Pinpoint the cell where the given text exists, returning its [x, y] midpoint coordinate. 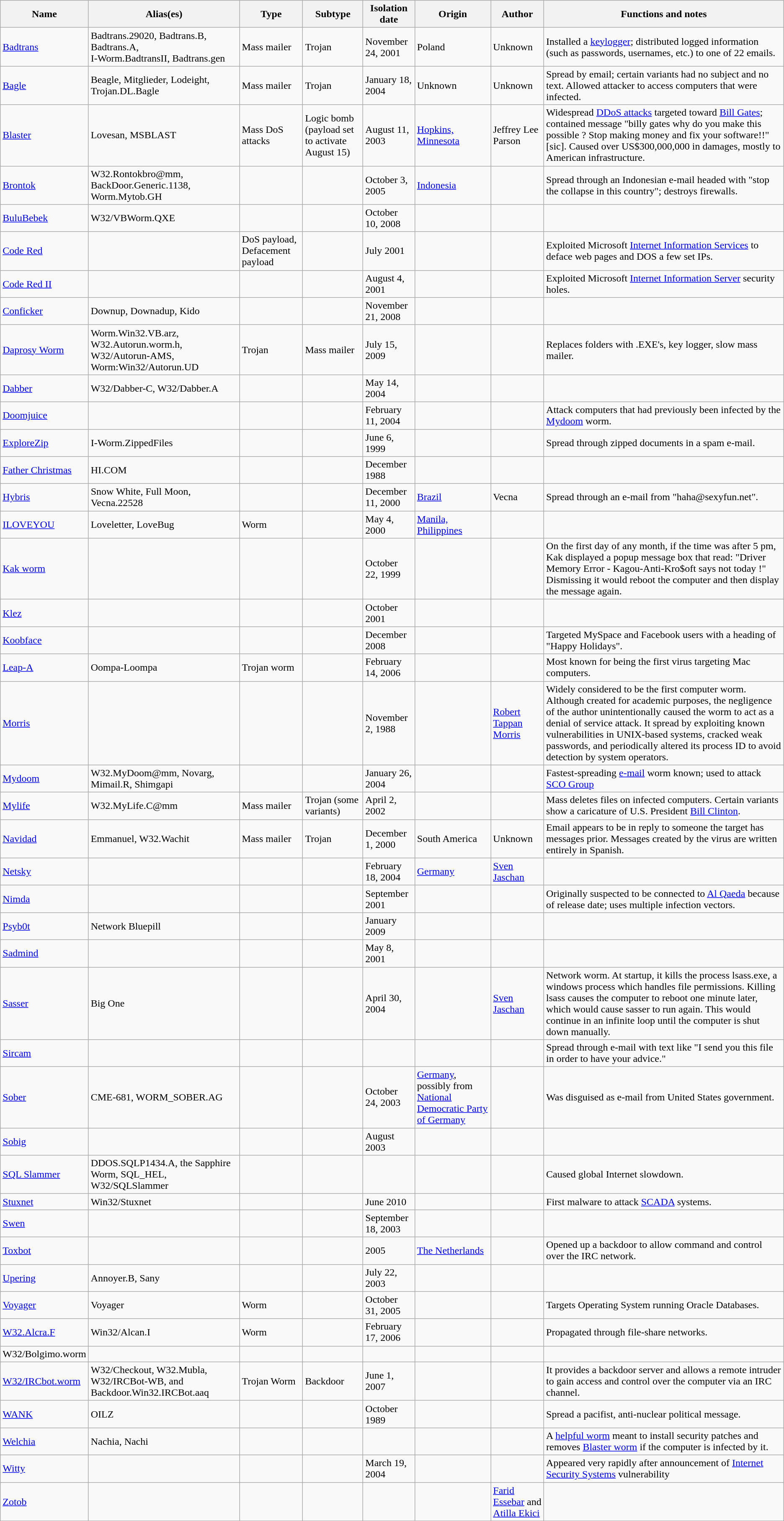
September 2001 [389, 899]
Trojan (some variants) [333, 806]
Downup, Downadup, Kido [164, 311]
I-Worm.ZippedFiles [164, 442]
Annoyer.B, Sany [164, 1278]
Big One [164, 1003]
Exploited Microsoft Internet Information Server security holes. [664, 284]
May 8, 2001 [389, 953]
October 1989 [389, 1414]
HI.COM [164, 470]
Nimda [44, 899]
December 11, 2000 [389, 498]
Spread through an e-mail from "haha@sexyfun.net". [664, 498]
OILZ [164, 1414]
Origin [453, 14]
Jeffrey Lee Parson [518, 135]
Backdoor [333, 1381]
South America [453, 839]
Network Bluepill [164, 926]
Dabber [44, 388]
Bagle [44, 85]
Targets Operating System running Oracle Databases. [664, 1305]
Hybris [44, 498]
Kak worm [44, 569]
June 1, 2007 [389, 1381]
Snow White, Full Moon, Vecna.22528 [164, 498]
Manila, Philippines [453, 524]
October 3, 2005 [389, 185]
Caused global Internet slowdown. [664, 1175]
May 14, 2004 [389, 388]
SQL Slammer [44, 1175]
Daprosy Worm [44, 349]
Trojan worm [271, 668]
December 1988 [389, 470]
Badtrans [44, 47]
Oompa-Loompa [164, 668]
August 11, 2003 [389, 135]
W32/IRCbot.worm [44, 1381]
Toxbot [44, 1251]
October 24, 2003 [389, 1097]
Upering [44, 1278]
Swen [44, 1223]
Replaces folders with .EXE's, key logger, slow mass mailer. [664, 349]
Poland [453, 47]
Mydoom [44, 778]
Father Christmas [44, 470]
Sobig [44, 1142]
W32/VBWorm.QXE [164, 218]
Farid Essebar and Atilla Ekici [518, 1501]
ILOVEYOU [44, 524]
Badtrans.29020, Badtrans.B, Badtrans.A,I-Worm.BadtransII, Badtrans.gen [164, 47]
First malware to attack SCADA systems. [664, 1202]
August 2003 [389, 1142]
Win32/Stuxnet [164, 1202]
December 1, 2000 [389, 839]
February 18, 2004 [389, 871]
Koobface [44, 640]
February 11, 2004 [389, 416]
ExploreZip [44, 442]
The Netherlands [453, 1251]
Conficker [44, 311]
Sober [44, 1097]
Name [44, 14]
Code Red II [44, 284]
Blaster [44, 135]
Originally suspected to be connected to Al Qaeda because of release date; uses multiple infection vectors. [664, 899]
W32.Rontokbro@mm, BackDoor.Generic.1138, Worm.Mytob.GH [164, 185]
W32.MyLife.C@mm [164, 806]
W32/Dabber-C, W32/Dabber.A [164, 388]
Win32/Alcan.I [164, 1332]
May 4, 2000 [389, 524]
Robert Tappan Morris [518, 723]
November 21, 2008 [389, 311]
Navidad [44, 839]
CME-681, WORM_SOBER.AG [164, 1097]
Spread a pacifist, anti-nuclear political message. [664, 1414]
W32/Checkout, W32.Mubla, W32/IRCBot-WB, and Backdoor.Win32.IRCBot.aaq [164, 1381]
Opened up a backdoor to allow command and control over the IRC network. [664, 1251]
Hopkins, Minnesota [453, 135]
Alias(es) [164, 14]
Spread through an Indonesian e-mail headed with "stop the collapse in this country"; destroys firewalls. [664, 185]
Mass DoS attacks [271, 135]
December 2008 [389, 640]
Emmanuel, W32.Wachit [164, 839]
Attack computers that had previously been infected by the Mydoom worm. [664, 416]
Psyb0t [44, 926]
Propagated through file-share networks. [664, 1332]
Sasser [44, 1003]
Targeted MySpace and Facebook users with a heading of "Happy Holidays". [664, 640]
January 18, 2004 [389, 85]
June 6, 1999 [389, 442]
It provides a backdoor server and allows a remote intruder to gain access and control over the computer via an IRC channel. [664, 1381]
Isolation date [389, 14]
Nachia, Nachi [164, 1441]
BuluBebek [44, 218]
Appeared very rapidly after announcement of Internet Security Systems vulnerability [664, 1469]
Indonesia [453, 185]
November 2, 1988 [389, 723]
Doomjuice [44, 416]
February 14, 2006 [389, 668]
Leap-A [44, 668]
Type [271, 14]
Was disguised as e-mail from United States government. [664, 1097]
February 17, 2006 [389, 1332]
Fastest-spreading e-mail worm known; used to attack SCO Group [664, 778]
July 15, 2009 [389, 349]
Spread through zipped documents in a spam e-mail. [664, 442]
October 22, 1999 [389, 569]
Beagle, Mitglieder, Lodeight, Trojan.DL.Bagle [164, 85]
Sircam [44, 1053]
July 2001 [389, 251]
2005 [389, 1251]
Worm.Win32.VB.arz, W32.Autorun.worm.h, W32/Autorun-AMS, Worm:Win32/Autorun.UD [164, 349]
June 2010 [389, 1202]
Morris [44, 723]
November 24, 2001 [389, 47]
Zotob [44, 1501]
Email appears to be in reply to someone the target has messages prior. Messages created by the virus are written entirely in Spanish. [664, 839]
Installed a keylogger; distributed logged information (such as passwords, usernames, etc.) to one of 22 emails. [664, 47]
Mylife [44, 806]
WANK [44, 1414]
Klez [44, 613]
August 4, 2001 [389, 284]
October 10, 2008 [389, 218]
Mass deletes files on infected computers. Certain variants show a caricature of U.S. President Bill Clinton. [664, 806]
Subtype [333, 14]
Sadmind [44, 953]
Most known for being the first virus targeting Mac computers. [664, 668]
September 18, 2003 [389, 1223]
W32.Alcra.F [44, 1332]
October 2001 [389, 613]
Germany, possibly from National Democratic Party of Germany [453, 1097]
Author [518, 14]
April 30, 2004 [389, 1003]
Functions and notes [664, 14]
July 22, 2003 [389, 1278]
Trojan Worm [271, 1381]
Witty [44, 1469]
Logic bomb (payload set to activate August 15) [333, 135]
Code Red [44, 251]
Germany [453, 871]
Brontok [44, 185]
Welchia [44, 1441]
Vecna [518, 498]
October 31, 2005 [389, 1305]
DDOS.SQLP1434.A, the Sapphire Worm, SQL_HEL, W32/SQLSlammer [164, 1175]
Stuxnet [44, 1202]
March 19, 2004 [389, 1469]
Brazil [453, 498]
W32/Bolgimo.worm [44, 1354]
Spread through e-mail with text like "I send you this file in order to have your advice." [664, 1053]
A helpful worm meant to install security patches and removes Blaster worm if the computer is infected by it. [664, 1441]
January 26, 2004 [389, 778]
Netsky [44, 871]
Exploited Microsoft Internet Information Services to deface web pages and DOS a few set IPs. [664, 251]
Spread by email; certain variants had no subject and no text. Allowed attacker to access computers that were infected. [664, 85]
Lovesan, MSBLAST [164, 135]
DoS payload, Defacement payload [271, 251]
April 2, 2002 [389, 806]
January 2009 [389, 926]
W32.MyDoom@mm, Novarg, Mimail.R, Shimgapi [164, 778]
Loveletter, LoveBug [164, 524]
